Locate the cell with the specified text and output its (X, Y) center coordinate. 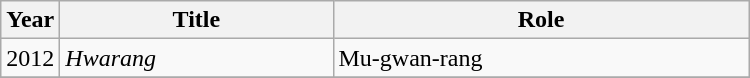
Mu-gwan-rang (541, 58)
Year (30, 20)
Title (196, 20)
Role (541, 20)
Hwarang (196, 58)
2012 (30, 58)
